Pinpoint the cell where the given text exists, returning its [x, y] midpoint coordinate. 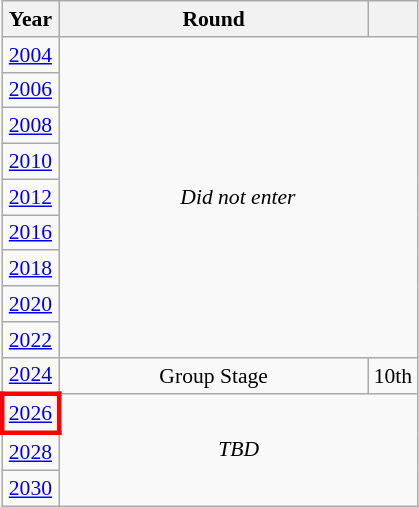
2026 [30, 414]
TBD [238, 450]
2024 [30, 376]
2004 [30, 55]
Group Stage [214, 376]
2016 [30, 233]
2010 [30, 162]
2022 [30, 340]
2012 [30, 197]
2030 [30, 488]
2008 [30, 126]
2018 [30, 269]
2028 [30, 452]
10th [394, 376]
Did not enter [238, 198]
Year [30, 19]
Round [214, 19]
2020 [30, 304]
2006 [30, 90]
